Capture the cell that displays the provided text and extract its [x, y] central coordinate. 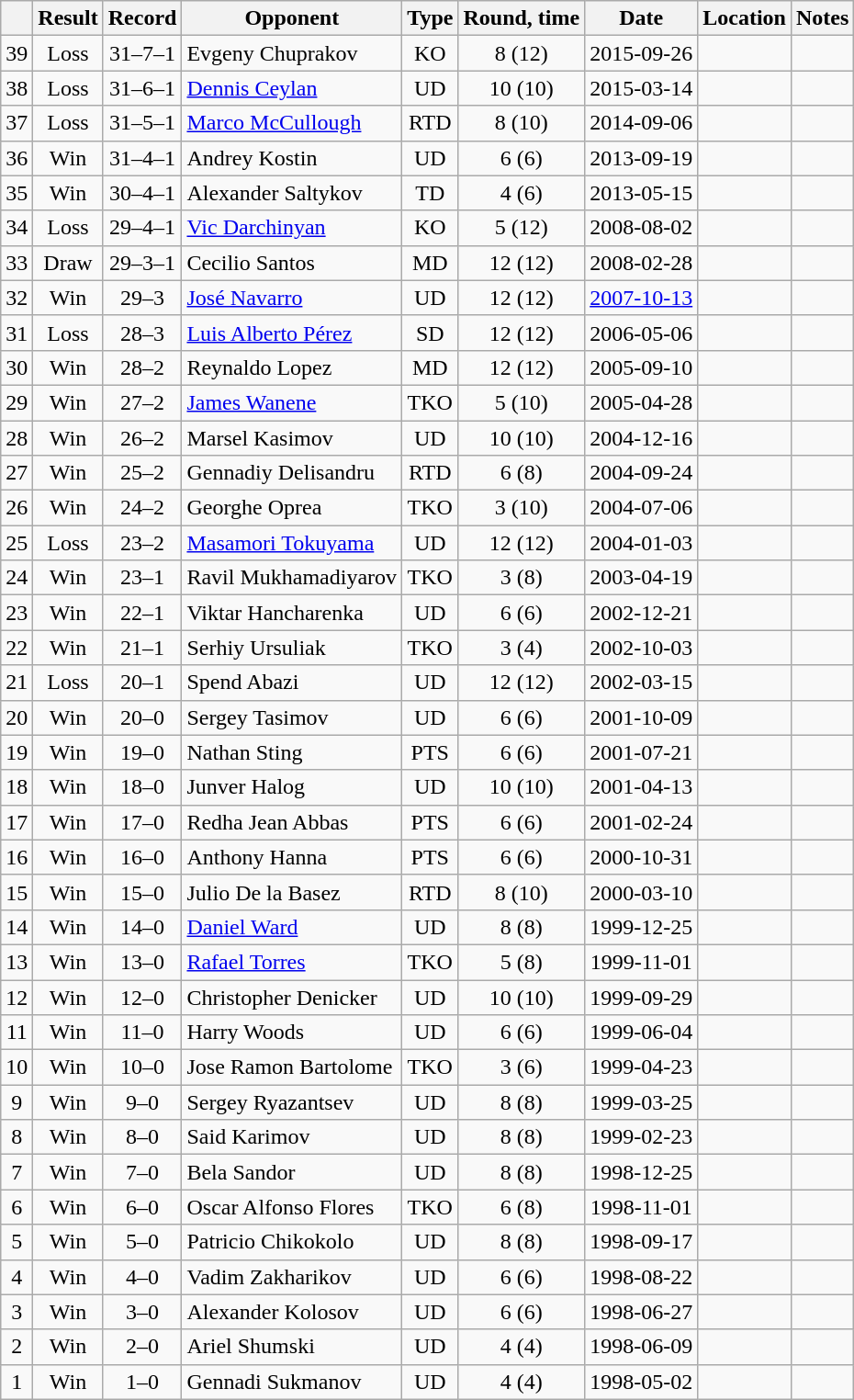
15–0 [142, 892]
4–0 [142, 1277]
Julio De la Basez [292, 892]
Ravil Mukhamadiyarov [292, 578]
2006-05-06 [641, 333]
Date [641, 18]
23–1 [142, 578]
23–2 [142, 543]
2007-10-13 [641, 298]
5 (12) [522, 228]
1999-11-01 [641, 962]
1999-04-23 [641, 1067]
30 [17, 367]
Nathan Sting [292, 752]
Daniel Ward [292, 927]
Patricio Chikokolo [292, 1242]
24–2 [142, 508]
1998-05-02 [641, 1382]
1998-06-09 [641, 1347]
Bela Sandor [292, 1172]
1998-12-25 [641, 1172]
1998-08-22 [641, 1277]
18–0 [142, 787]
Alexander Saltykov [292, 193]
SD [430, 333]
39 [17, 53]
25–2 [142, 473]
Dennis Ceylan [292, 88]
28 [17, 438]
8–0 [142, 1137]
Harry Woods [292, 1033]
2008-08-02 [641, 228]
Christopher Denicker [292, 997]
9–0 [142, 1102]
33 [17, 263]
26–2 [142, 438]
5 (8) [522, 962]
Junver Halog [292, 787]
1999-02-23 [641, 1137]
5 [17, 1242]
31–5–1 [142, 123]
Opponent [292, 18]
29–3–1 [142, 263]
6 [17, 1207]
Spend Abazi [292, 683]
Rafael Torres [292, 962]
2005-09-10 [641, 367]
Vadim Zakharikov [292, 1277]
2003-04-19 [641, 578]
6–0 [142, 1207]
1998-06-27 [641, 1312]
27–2 [142, 402]
1999-12-25 [641, 927]
10 [17, 1067]
18 [17, 787]
7 [17, 1172]
11 [17, 1033]
2000-03-10 [641, 892]
Gennadi Sukmanov [292, 1382]
31–6–1 [142, 88]
38 [17, 88]
3–0 [142, 1312]
29–4–1 [142, 228]
14–0 [142, 927]
Notes [822, 18]
Draw [68, 263]
11–0 [142, 1033]
36 [17, 158]
4 [17, 1277]
21–1 [142, 648]
Anthony Hanna [292, 857]
8 (12) [522, 53]
Sergey Tasimov [292, 717]
32 [17, 298]
1998-11-01 [641, 1207]
Georghe Oprea [292, 508]
Luis Alberto Pérez [292, 333]
Type [430, 18]
2000-10-31 [641, 857]
22 [17, 648]
2004-07-06 [641, 508]
Vic Darchinyan [292, 228]
Cecilio Santos [292, 263]
5–0 [142, 1242]
3 (4) [522, 648]
2013-05-15 [641, 193]
2001-02-24 [641, 822]
2015-09-26 [641, 53]
Serhiy Ursuliak [292, 648]
20 [17, 717]
17–0 [142, 822]
20–1 [142, 683]
21 [17, 683]
2014-09-06 [641, 123]
Marsel Kasimov [292, 438]
Evgeny Chuprakov [292, 53]
Redha Jean Abbas [292, 822]
24 [17, 578]
3 (6) [522, 1067]
Said Karimov [292, 1137]
TD [430, 193]
Record [142, 18]
14 [17, 927]
2008-02-28 [641, 263]
16 [17, 857]
29 [17, 402]
19–0 [142, 752]
3 (8) [522, 578]
27 [17, 473]
26 [17, 508]
1998-09-17 [641, 1242]
2004-09-24 [641, 473]
2004-12-16 [641, 438]
12 [17, 997]
Round, time [522, 18]
2013-09-19 [641, 158]
José Navarro [292, 298]
2004-01-03 [641, 543]
3 (10) [522, 508]
7–0 [142, 1172]
31–7–1 [142, 53]
Masamori Tokuyama [292, 543]
2005-04-28 [641, 402]
Gennadiy Delisandru [292, 473]
15 [17, 892]
1 [17, 1382]
34 [17, 228]
8 [17, 1137]
30–4–1 [142, 193]
2 [17, 1347]
9 [17, 1102]
12–0 [142, 997]
28–2 [142, 367]
Alexander Kolosov [292, 1312]
3 [17, 1312]
37 [17, 123]
19 [17, 752]
20–0 [142, 717]
Sergey Ryazantsev [292, 1102]
Jose Ramon Bartolome [292, 1067]
25 [17, 543]
2002-03-15 [641, 683]
2001-10-09 [641, 717]
Location [745, 18]
31 [17, 333]
2002-12-21 [641, 613]
35 [17, 193]
2–0 [142, 1347]
James Wanene [292, 402]
17 [17, 822]
1999-09-29 [641, 997]
1999-03-25 [641, 1102]
28–3 [142, 333]
Result [68, 18]
16–0 [142, 857]
Reynaldo Lopez [292, 367]
29–3 [142, 298]
Viktar Hancharenka [292, 613]
2002-10-03 [641, 648]
Marco McCullough [292, 123]
5 (10) [522, 402]
13 [17, 962]
Oscar Alfonso Flores [292, 1207]
1–0 [142, 1382]
31–4–1 [142, 158]
1999-06-04 [641, 1033]
4 (6) [522, 193]
2001-07-21 [641, 752]
23 [17, 613]
Andrey Kostin [292, 158]
13–0 [142, 962]
10–0 [142, 1067]
2001-04-13 [641, 787]
Ariel Shumski [292, 1347]
2015-03-14 [641, 88]
22–1 [142, 613]
